For the text-containing cell, return its midpoint in (X, Y) coordinate format. 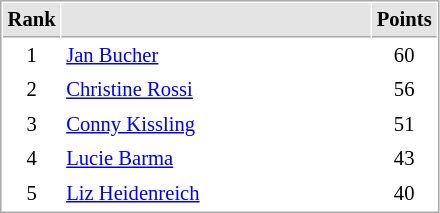
2 (32, 90)
Points (404, 20)
Jan Bucher (216, 56)
60 (404, 56)
Rank (32, 20)
Lucie Barma (216, 158)
5 (32, 194)
Liz Heidenreich (216, 194)
51 (404, 124)
4 (32, 158)
40 (404, 194)
56 (404, 90)
43 (404, 158)
Conny Kissling (216, 124)
3 (32, 124)
Christine Rossi (216, 90)
1 (32, 56)
